Output the [x, y] coordinate of the center of the cell containing the given text.  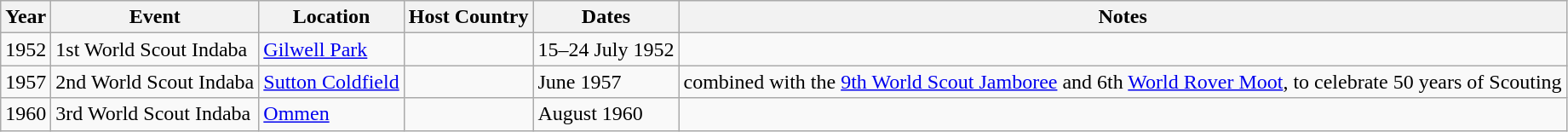
June 1957 [606, 82]
1952 [26, 49]
3rd World Scout Indaba [155, 114]
Sutton Coldfield [331, 82]
15–24 July 1952 [606, 49]
Host Country [468, 17]
Year [26, 17]
2nd World Scout Indaba [155, 82]
1957 [26, 82]
Event [155, 17]
August 1960 [606, 114]
Gilwell Park [331, 49]
1st World Scout Indaba [155, 49]
Notes [1123, 17]
1960 [26, 114]
Ommen [331, 114]
Location [331, 17]
Dates [606, 17]
combined with the 9th World Scout Jamboree and 6th World Rover Moot, to celebrate 50 years of Scouting [1123, 82]
